Provide the (X, Y) coordinate of the cell's center where the given text is located.  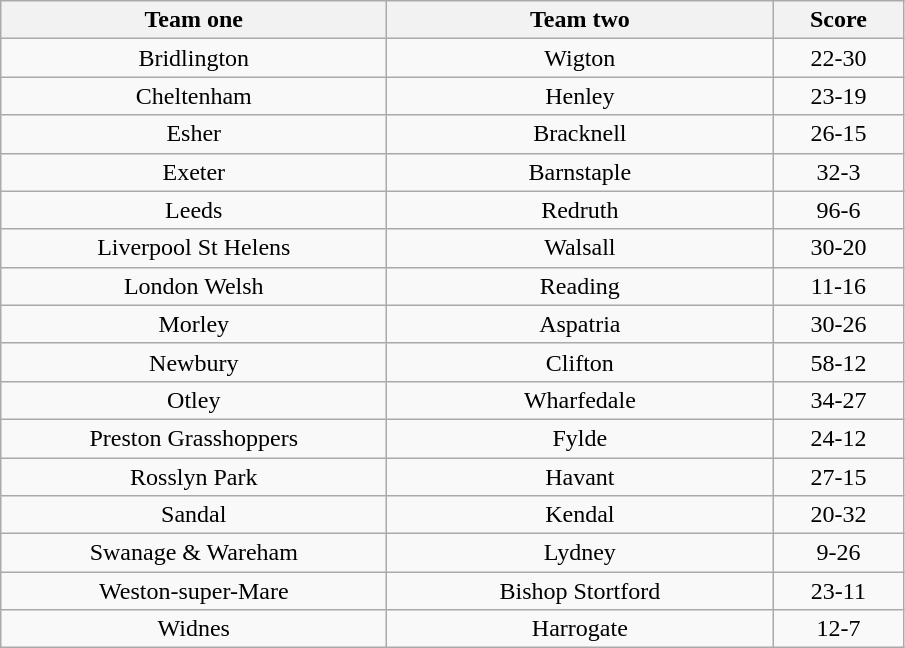
Havant (580, 477)
Barnstaple (580, 172)
Leeds (194, 210)
Preston Grasshoppers (194, 438)
Fylde (580, 438)
Morley (194, 324)
Exeter (194, 172)
32-3 (838, 172)
30-26 (838, 324)
Swanage & Wareham (194, 553)
Team two (580, 20)
Weston-super-Mare (194, 591)
Kendal (580, 515)
Rosslyn Park (194, 477)
12-7 (838, 629)
96-6 (838, 210)
Score (838, 20)
30-20 (838, 248)
23-11 (838, 591)
27-15 (838, 477)
Henley (580, 96)
24-12 (838, 438)
Esher (194, 134)
Wharfedale (580, 400)
26-15 (838, 134)
22-30 (838, 58)
Bridlington (194, 58)
Bishop Stortford (580, 591)
Clifton (580, 362)
Harrogate (580, 629)
Bracknell (580, 134)
Widnes (194, 629)
58-12 (838, 362)
34-27 (838, 400)
Sandal (194, 515)
Aspatria (580, 324)
9-26 (838, 553)
Newbury (194, 362)
Team one (194, 20)
23-19 (838, 96)
Redruth (580, 210)
London Welsh (194, 286)
20-32 (838, 515)
Reading (580, 286)
Otley (194, 400)
11-16 (838, 286)
Cheltenham (194, 96)
Liverpool St Helens (194, 248)
Walsall (580, 248)
Wigton (580, 58)
Lydney (580, 553)
